Output the [x, y] coordinate of the center of the cell containing the given text.  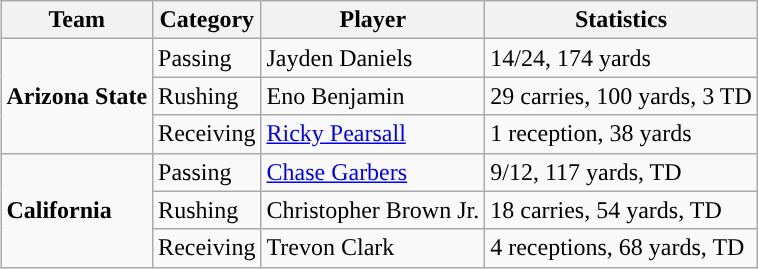
Arizona State [77, 96]
Ricky Pearsall [373, 134]
Statistics [622, 20]
California [77, 210]
4 receptions, 68 yards, TD [622, 248]
Christopher Brown Jr. [373, 210]
Player [373, 20]
29 carries, 100 yards, 3 TD [622, 96]
Category [207, 20]
18 carries, 54 yards, TD [622, 210]
Trevon Clark [373, 248]
14/24, 174 yards [622, 58]
9/12, 117 yards, TD [622, 172]
Team [77, 20]
Eno Benjamin [373, 96]
1 reception, 38 yards [622, 134]
Chase Garbers [373, 172]
Jayden Daniels [373, 58]
